Scan for the cell matching the given text and deliver its [X, Y] coordinate at center. 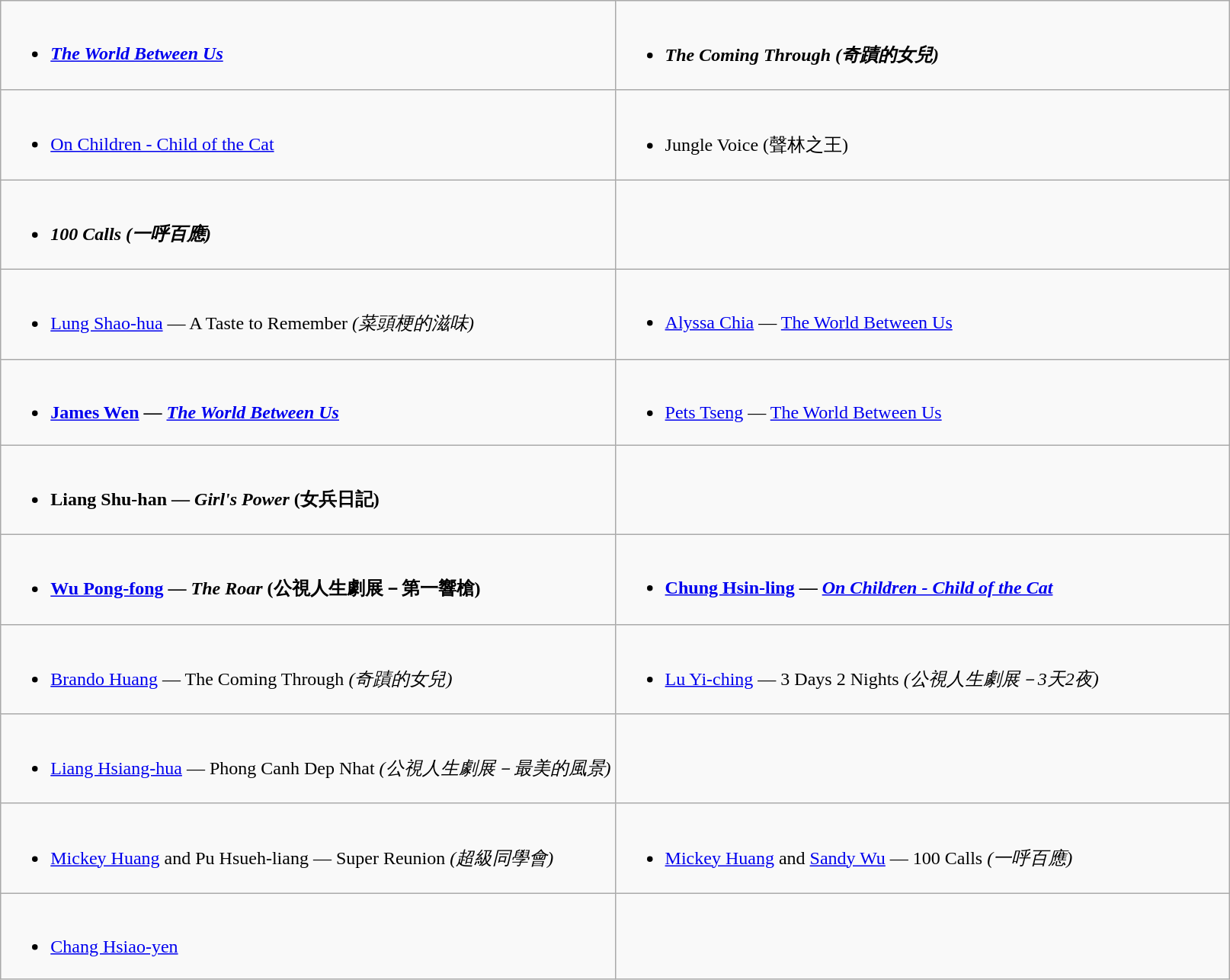
Mickey Huang and Sandy Wu — 100 Calls (一呼百應) [922, 848]
Alyssa Chia — The World Between Us [922, 314]
Brando Huang — The Coming Through (奇蹟的女兒) [308, 669]
Lung Shao-hua — A Taste to Remember (菜頭梗的滋味) [308, 314]
Jungle Voice (聲林之王) [922, 135]
Wu Pong-fong — The Roar (公視人生劇展－第一響槍) [308, 580]
Chang Hsiao-yen [308, 936]
On Children - Child of the Cat [308, 135]
Pets Tseng — The World Between Us [922, 402]
Lu Yi-ching — 3 Days 2 Nights (公視人生劇展－3天2夜) [922, 669]
The World Between Us [308, 46]
Liang Hsiang-hua — Phong Canh Dep Nhat (公視人生劇展－最美的風景) [308, 759]
Chung Hsin-ling — On Children - Child of the Cat [922, 580]
The Coming Through (奇蹟的女兒) [922, 46]
James Wen — The World Between Us [308, 402]
Liang Shu-han — Girl's Power (女兵日記) [308, 490]
100 Calls (一呼百應) [308, 225]
Mickey Huang and Pu Hsueh-liang — Super Reunion (超級同學會) [308, 848]
